Return (x, y) of the center of cell containing provided text 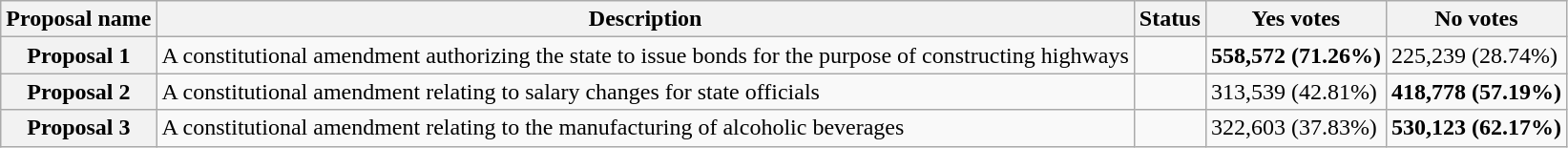
Proposal 1 (78, 55)
Proposal 3 (78, 128)
322,603 (37.83%) (1296, 128)
313,539 (42.81%) (1296, 92)
225,239 (28.74%) (1475, 55)
A constitutional amendment relating to salary changes for state officials (645, 92)
530,123 (62.17%) (1475, 128)
Yes votes (1296, 19)
418,778 (57.19%) (1475, 92)
Proposal name (78, 19)
558,572 (71.26%) (1296, 55)
Status (1170, 19)
A constitutional amendment authorizing the state to issue bonds for the purpose of constructing highways (645, 55)
A constitutional amendment relating to the manufacturing of alcoholic beverages (645, 128)
No votes (1475, 19)
Description (645, 19)
Proposal 2 (78, 92)
